Find where the given text appears and provide that cell's center as [x, y] coordinate. 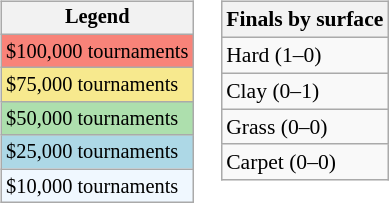
Carpet (0–0) [304, 162]
Hard (1–0) [304, 55]
$25,000 tournaments [97, 152]
$100,000 tournaments [97, 51]
Legend [97, 18]
$75,000 tournaments [97, 85]
Finals by surface [304, 20]
Grass (0–0) [304, 127]
$10,000 tournaments [97, 186]
$50,000 tournaments [97, 119]
Clay (0–1) [304, 91]
